Return (x, y) of the center of cell containing provided text 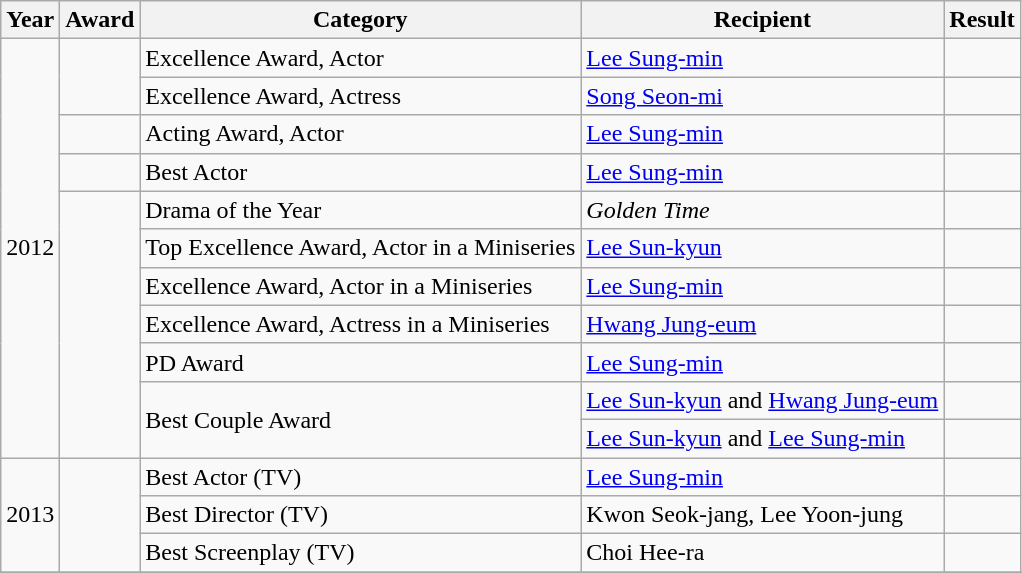
Year (30, 20)
Top Excellence Award, Actor in a Miniseries (360, 248)
Best Actor (TV) (360, 477)
Best Screenplay (TV) (360, 553)
Excellence Award, Actor in a Miniseries (360, 286)
Excellence Award, Actress (360, 96)
2012 (30, 248)
Acting Award, Actor (360, 134)
Drama of the Year (360, 210)
PD Award (360, 362)
Result (982, 20)
Award (100, 20)
Hwang Jung-eum (762, 324)
Lee Sun-kyun and Hwang Jung-eum (762, 400)
Golden Time (762, 210)
Best Director (TV) (360, 515)
2013 (30, 515)
Lee Sun-kyun (762, 248)
Excellence Award, Actress in a Miniseries (360, 324)
Kwon Seok-jang, Lee Yoon-jung (762, 515)
Best Couple Award (360, 419)
Excellence Award, Actor (360, 58)
Category (360, 20)
Recipient (762, 20)
Choi Hee-ra (762, 553)
Song Seon-mi (762, 96)
Best Actor (360, 172)
Lee Sun-kyun and Lee Sung-min (762, 438)
